Identify which cell holds the provided text, then report its [x, y] central coordinate. 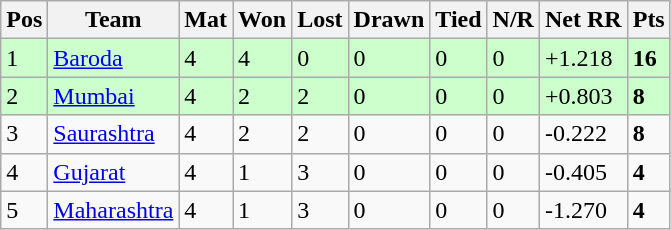
Maharashtra [114, 210]
-1.270 [583, 210]
Saurashtra [114, 134]
Won [262, 20]
Lost [320, 20]
Drawn [389, 20]
Team [114, 20]
-0.222 [583, 134]
-0.405 [583, 172]
Gujarat [114, 172]
Baroda [114, 58]
+1.218 [583, 58]
Mumbai [114, 96]
Pos [24, 20]
Mat [206, 20]
+0.803 [583, 96]
Net RR [583, 20]
16 [648, 58]
Tied [458, 20]
5 [24, 210]
Pts [648, 20]
N/R [513, 20]
